Search for the cell housing the specified text and yield its (x, y) center coordinate. 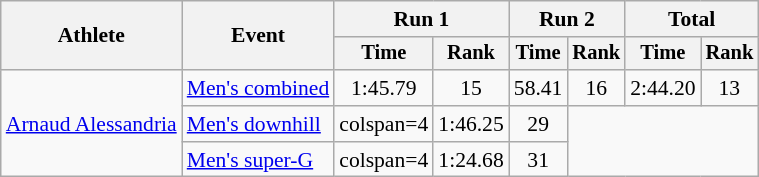
29 (538, 124)
Arnaud Alessandria (92, 124)
58.41 (538, 88)
Run 2 (567, 19)
Event (258, 36)
colspan=4 (384, 124)
15 (470, 88)
Athlete (92, 36)
Run 1 (422, 19)
Men's downhill (258, 124)
16 (596, 88)
Men's combined (258, 88)
1:45.79 (384, 88)
Total (692, 19)
1:46.25 (470, 124)
13 (730, 88)
2:44.20 (662, 88)
